Output the [x, y] coordinate of the center of the cell containing the given text.  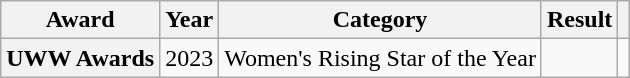
UWW Awards [80, 58]
Award [80, 20]
Year [190, 20]
Women's Rising Star of the Year [380, 58]
Result [579, 20]
2023 [190, 58]
Category [380, 20]
